Provide the (X, Y) coordinate of the cell's center where the given text is located.  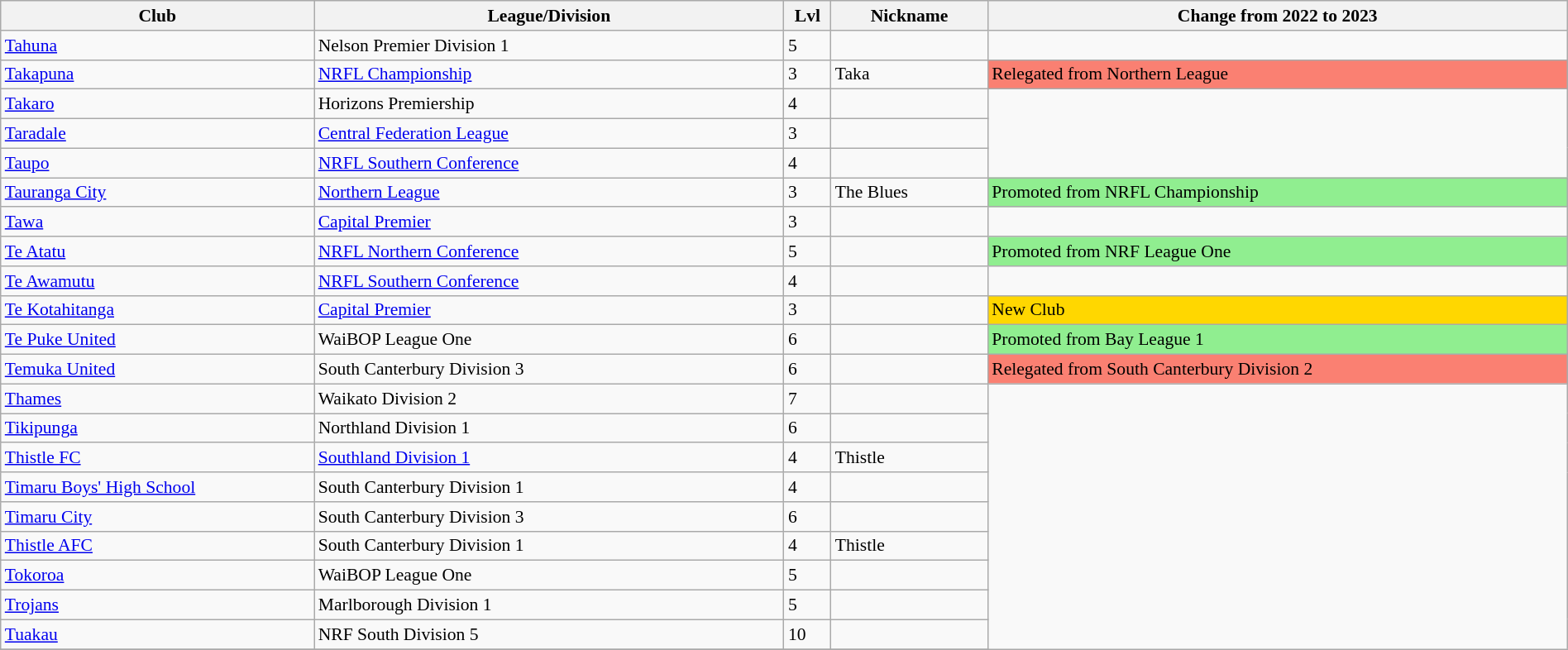
Relegated from South Canterbury Division 2 (1277, 370)
Northern League (549, 193)
League/Division (549, 16)
Relegated from Northern League (1277, 74)
Southland Division 1 (549, 458)
Tawa (157, 222)
Marlborough Division 1 (549, 605)
Promoted from NRF League One (1277, 251)
Temuka United (157, 370)
Promoted from Bay League 1 (1277, 340)
Tauranga City (157, 193)
Thames (157, 399)
Te Awamutu (157, 281)
Takapuna (157, 74)
Trojans (157, 605)
Taka (910, 74)
Nickname (910, 16)
Lvl (807, 16)
Tikipunga (157, 428)
Taupo (157, 163)
Tokoroa (157, 576)
Change from 2022 to 2023 (1277, 16)
Northland Division 1 (549, 428)
Thistle AFC (157, 546)
NRF South Division 5 (549, 634)
Takaro (157, 104)
Club (157, 16)
NRFL Northern Conference (549, 251)
NRFL Championship (549, 74)
Horizons Premiership (549, 104)
Te Kotahitanga (157, 310)
Waikato Division 2 (549, 399)
Timaru Boys' High School (157, 487)
New Club (1277, 310)
10 (807, 634)
Central Federation League (549, 134)
Nelson Premier Division 1 (549, 45)
Tuakau (157, 634)
The Blues (910, 193)
Te Puke United (157, 340)
Promoted from NRFL Championship (1277, 193)
Tahuna (157, 45)
Timaru City (157, 517)
Taradale (157, 134)
Te Atatu (157, 251)
Thistle FC (157, 458)
7 (807, 399)
